Scan for the cell matching the given text and deliver its (X, Y) coordinate at center. 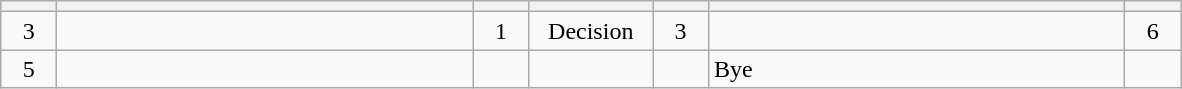
1 (501, 31)
Bye (917, 69)
6 (1153, 31)
5 (29, 69)
Decision (591, 31)
